Identify which cell holds the provided text, then report its [x, y] central coordinate. 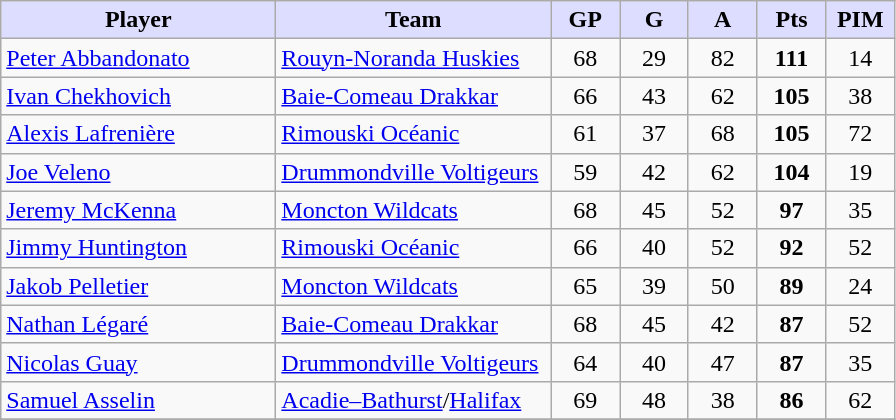
89 [792, 286]
Team [414, 20]
Player [138, 20]
Peter Abbandonato [138, 58]
Joe Veleno [138, 172]
48 [654, 400]
Alexis Lafrenière [138, 134]
Ivan Chekhovich [138, 96]
104 [792, 172]
43 [654, 96]
97 [792, 210]
Pts [792, 20]
47 [722, 362]
A [722, 20]
14 [860, 58]
Acadie–Bathurst/Halifax [414, 400]
Jimmy Huntington [138, 248]
Rouyn-Noranda Huskies [414, 58]
PIM [860, 20]
Nathan Légaré [138, 324]
39 [654, 286]
50 [722, 286]
Jakob Pelletier [138, 286]
82 [722, 58]
GP [586, 20]
Nicolas Guay [138, 362]
61 [586, 134]
59 [586, 172]
24 [860, 286]
64 [586, 362]
92 [792, 248]
111 [792, 58]
19 [860, 172]
65 [586, 286]
86 [792, 400]
G [654, 20]
37 [654, 134]
69 [586, 400]
Samuel Asselin [138, 400]
Jeremy McKenna [138, 210]
72 [860, 134]
29 [654, 58]
